Output the (x, y) coordinate of the center of the cell containing the given text.  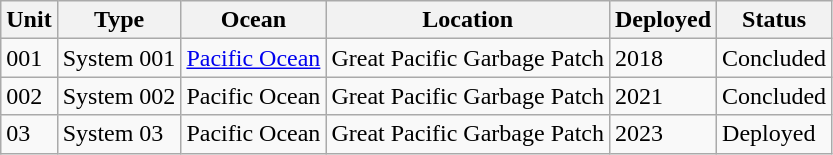
Unit (29, 20)
Location (468, 20)
001 (29, 58)
2023 (662, 134)
System 001 (119, 58)
2018 (662, 58)
System 03 (119, 134)
03 (29, 134)
002 (29, 96)
System 002 (119, 96)
Type (119, 20)
Ocean (254, 20)
Status (774, 20)
2021 (662, 96)
